Identify which cell holds the provided text, then report its [X, Y] central coordinate. 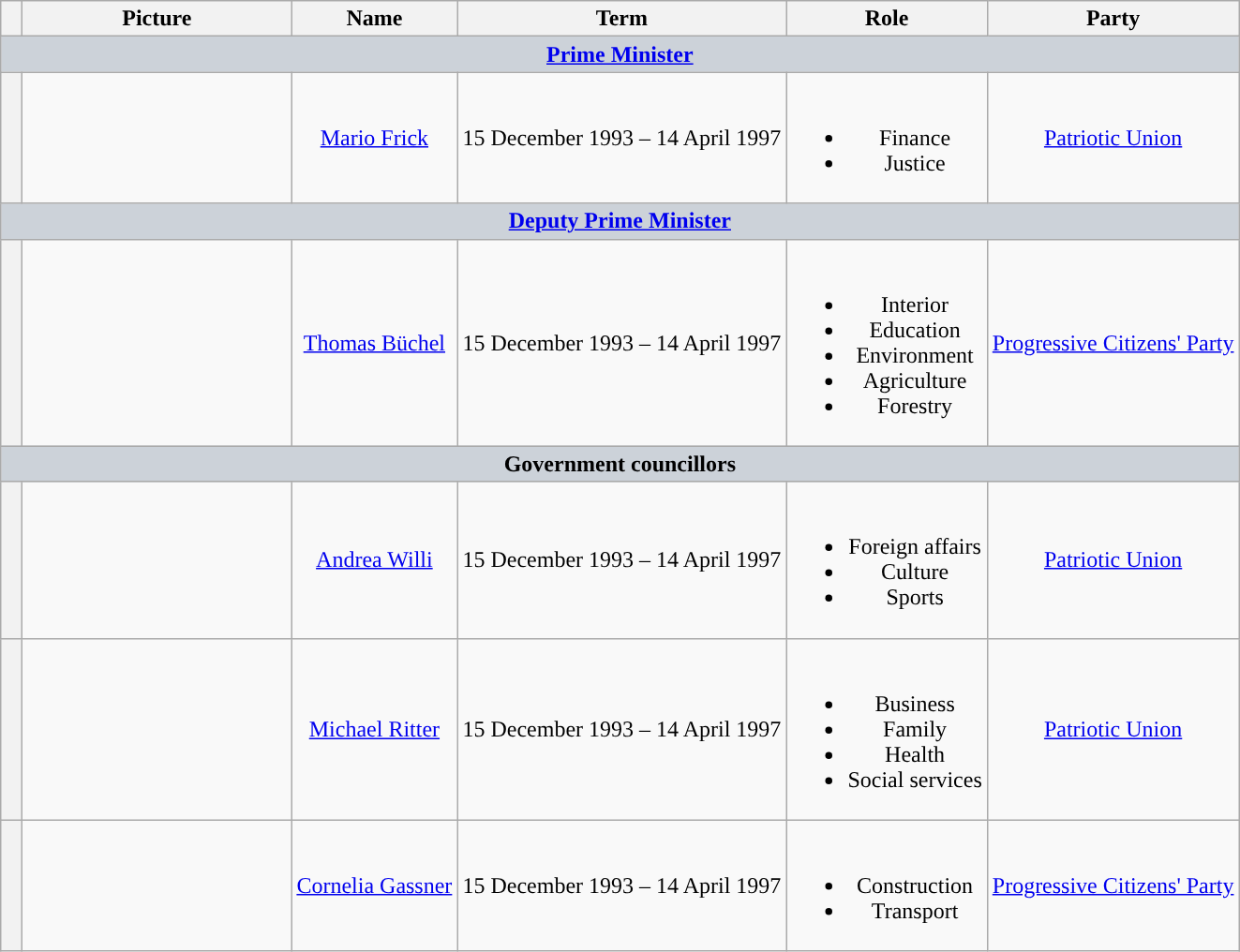
BusinessFamilyHealthSocial services [887, 729]
Andrea Willi [375, 560]
InteriorEducationEnvironmentAgricultureForestry [887, 343]
Picture [157, 19]
Term [622, 19]
Government councillors [620, 464]
Foreign affairsCultureSports [887, 560]
FinanceJustice [887, 138]
Thomas Büchel [375, 343]
Cornelia Gassner [375, 885]
Mario Frick [375, 138]
Party [1113, 19]
Name [375, 19]
Prime Minister [620, 54]
Deputy Prime Minister [620, 221]
Michael Ritter [375, 729]
Role [887, 19]
ConstructionTransport [887, 885]
